Provide the [X, Y] coordinate of the cell's center where the given text is located.  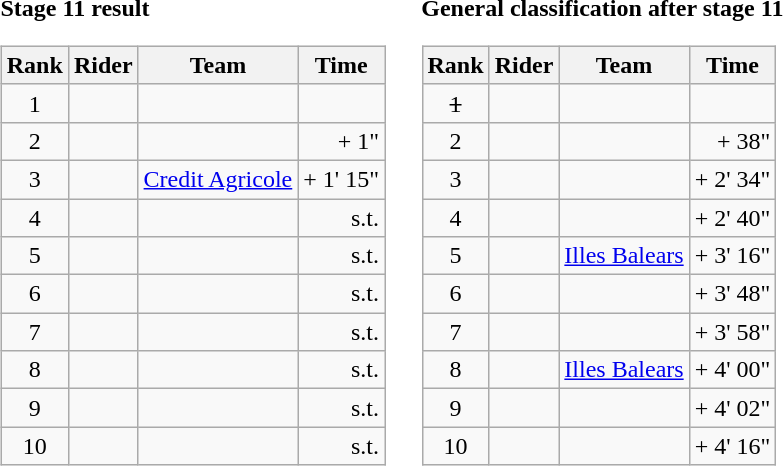
+ 4' 02" [732, 408]
+ 3' 16" [732, 256]
+ 3' 48" [732, 294]
+ 3' 58" [732, 332]
+ 4' 00" [732, 370]
+ 1" [342, 141]
+ 1' 15" [342, 179]
+ 2' 34" [732, 179]
+ 38" [732, 141]
+ 4' 16" [732, 446]
+ 2' 40" [732, 217]
Credit Agricole [218, 179]
